Pinpoint the cell where the given text exists, returning its (X, Y) midpoint coordinate. 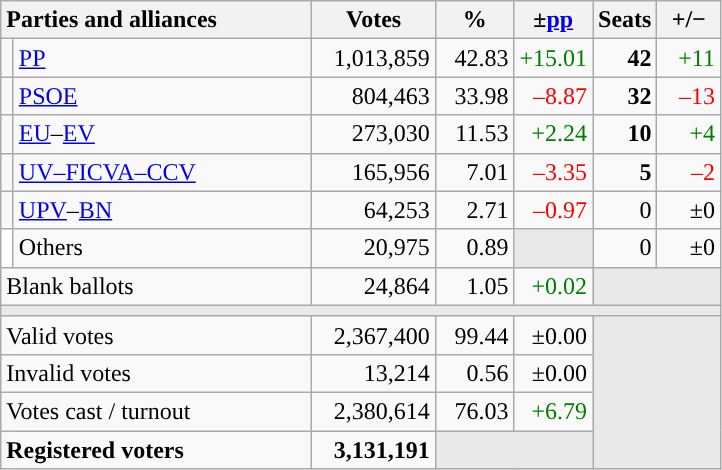
Seats (625, 20)
2.71 (474, 210)
42.83 (474, 58)
Votes cast / turnout (156, 411)
+2.24 (554, 134)
99.44 (474, 335)
7.01 (474, 172)
165,956 (374, 172)
–0.97 (554, 210)
% (474, 20)
20,975 (374, 248)
Votes (374, 20)
+15.01 (554, 58)
EU–EV (162, 134)
33.98 (474, 96)
+11 (689, 58)
+0.02 (554, 286)
Valid votes (156, 335)
PSOE (162, 96)
0.89 (474, 248)
+6.79 (554, 411)
+4 (689, 134)
–2 (689, 172)
11.53 (474, 134)
64,253 (374, 210)
–8.87 (554, 96)
5 (625, 172)
13,214 (374, 373)
3,131,191 (374, 449)
Parties and alliances (156, 20)
273,030 (374, 134)
42 (625, 58)
32 (625, 96)
10 (625, 134)
Invalid votes (156, 373)
+/− (689, 20)
1,013,859 (374, 58)
2,380,614 (374, 411)
–13 (689, 96)
2,367,400 (374, 335)
804,463 (374, 96)
±pp (554, 20)
Blank ballots (156, 286)
PP (162, 58)
1.05 (474, 286)
UPV–BN (162, 210)
76.03 (474, 411)
0.56 (474, 373)
Others (162, 248)
Registered voters (156, 449)
–3.35 (554, 172)
24,864 (374, 286)
UV–FICVA–CCV (162, 172)
